Determine the (X, Y) coordinate at the center of the cell enclosing the given text.  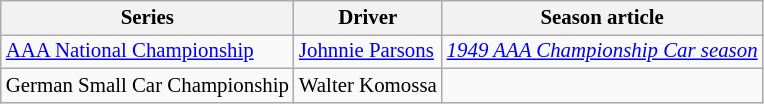
AAA National Championship (148, 51)
Series (148, 18)
Season article (602, 18)
Driver (368, 18)
1949 AAA Championship Car season (602, 51)
German Small Car Championship (148, 85)
Johnnie Parsons (368, 51)
Walter Komossa (368, 85)
